Extract the (x, y) coordinate from the center of the cell holding the provided text.  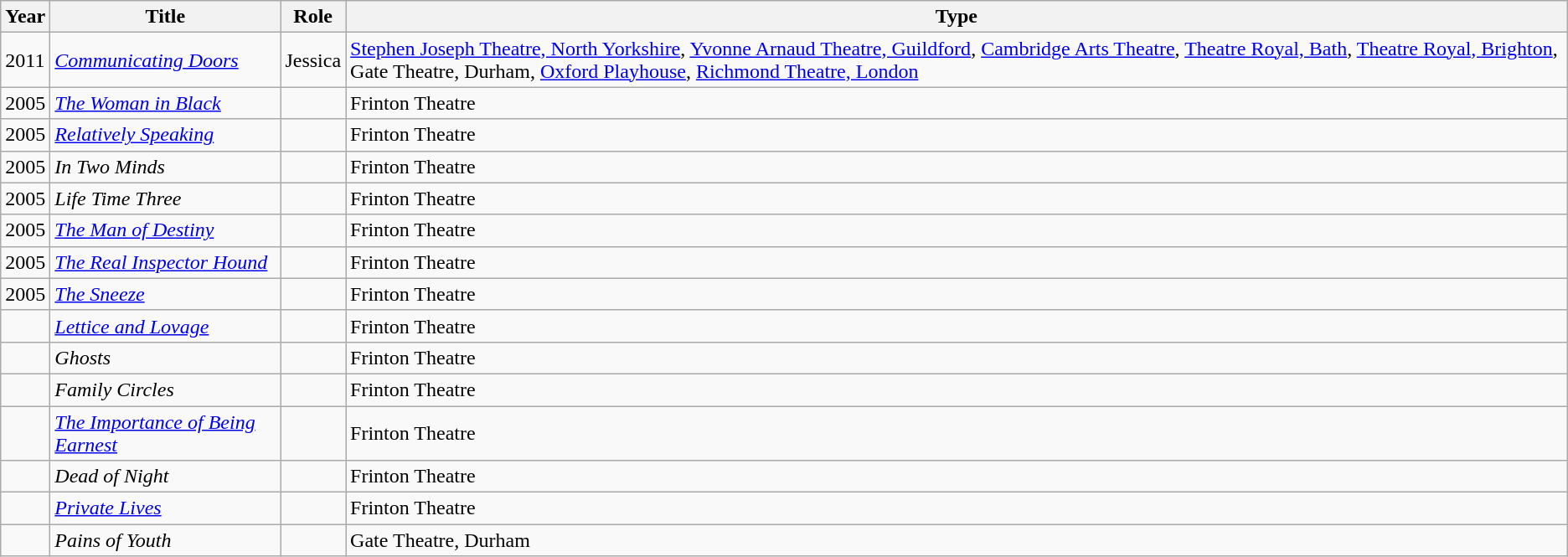
Private Lives (166, 508)
Type (957, 17)
The Real Inspector Hound (166, 262)
In Two Minds (166, 167)
Year (25, 17)
The Woman in Black (166, 103)
Pains of Youth (166, 540)
2011 (25, 60)
Gate Theatre, Durham (957, 540)
Communicating Doors (166, 60)
The Importance of Being Earnest (166, 432)
Role (313, 17)
Title (166, 17)
Family Circles (166, 389)
Relatively Speaking (166, 135)
Lettice and Lovage (166, 326)
The Sneeze (166, 294)
Life Time Three (166, 199)
Dead of Night (166, 477)
Jessica (313, 60)
The Man of Destiny (166, 230)
Ghosts (166, 358)
